Search for the cell housing the specified text and yield its [X, Y] center coordinate. 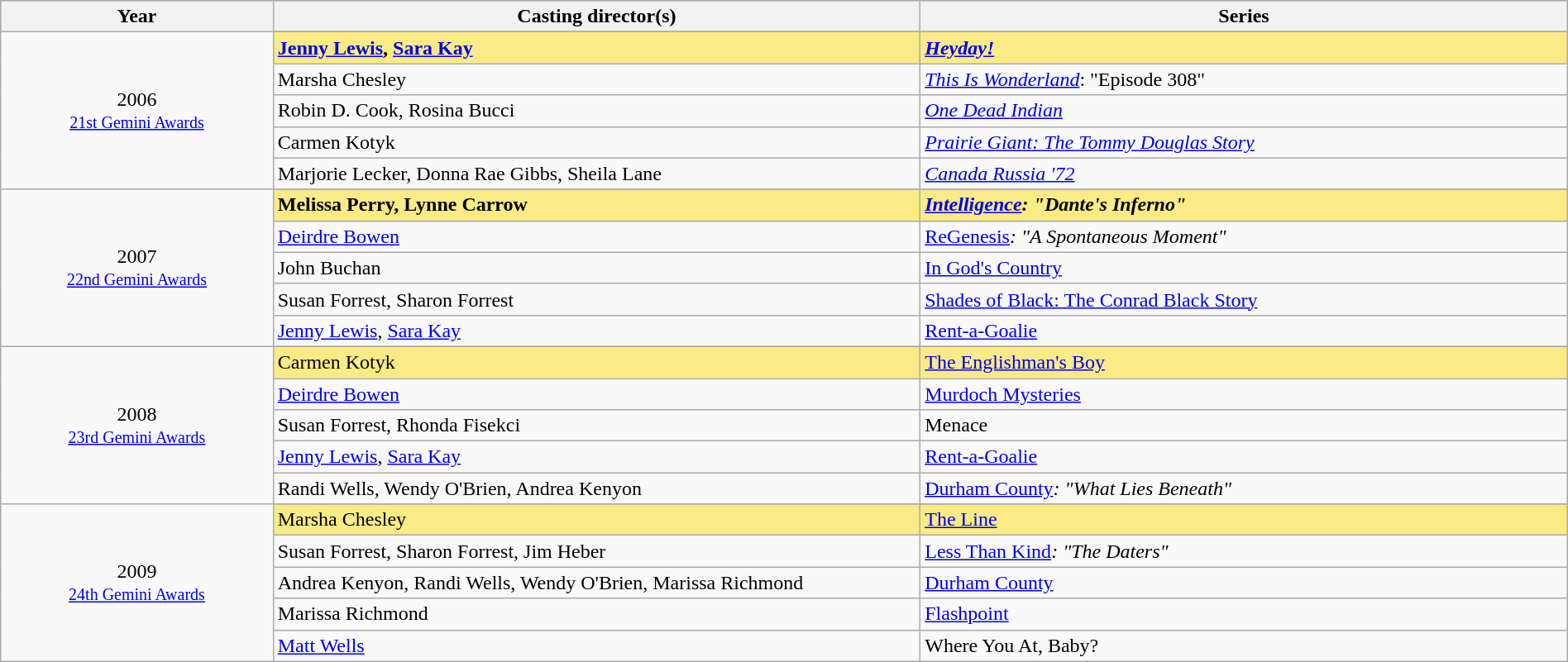
John Buchan [597, 268]
Susan Forrest, Rhonda Fisekci [597, 426]
Flashpoint [1244, 614]
Casting director(s) [597, 17]
Robin D. Cook, Rosina Bucci [597, 111]
2006 21st Gemini Awards [137, 111]
Prairie Giant: The Tommy Douglas Story [1244, 142]
Year [137, 17]
Susan Forrest, Sharon Forrest, Jim Heber [597, 551]
This Is Wonderland: "Episode 308" [1244, 79]
Canada Russia '72 [1244, 174]
Melissa Perry, Lynne Carrow [597, 205]
The Line [1244, 520]
Andrea Kenyon, Randi Wells, Wendy O'Brien, Marissa Richmond [597, 583]
Shades of Black: The Conrad Black Story [1244, 299]
2007 22nd Gemini Awards [137, 268]
ReGenesis: "A Spontaneous Moment" [1244, 236]
2008 23rd Gemini Awards [137, 425]
Less Than Kind: "The Daters" [1244, 551]
Heyday! [1244, 48]
Series [1244, 17]
Menace [1244, 426]
In God's Country [1244, 268]
The Englishman's Boy [1244, 362]
Durham County [1244, 583]
Randi Wells, Wendy O'Brien, Andrea Kenyon [597, 488]
Intelligence: "Dante's Inferno" [1244, 205]
2009 24th Gemini Awards [137, 583]
Marjorie Lecker, Donna Rae Gibbs, Sheila Lane [597, 174]
Marissa Richmond [597, 614]
Durham County: "What Lies Beneath" [1244, 488]
One Dead Indian [1244, 111]
Susan Forrest, Sharon Forrest [597, 299]
Where You At, Baby? [1244, 645]
Murdoch Mysteries [1244, 394]
Matt Wells [597, 645]
